Scan for the cell matching the given text and deliver its (x, y) coordinate at center. 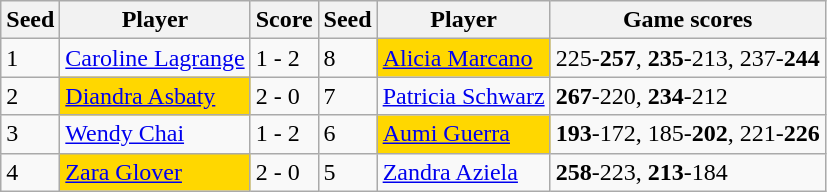
267-220, 234-212 (688, 96)
Zara Glover (155, 172)
Game scores (688, 20)
Zandra Aziela (464, 172)
2 (30, 96)
Wendy Chai (155, 134)
258-223, 213-184 (688, 172)
Alicia Marcano (464, 58)
Aumi Guerra (464, 134)
Diandra Asbaty (155, 96)
Patricia Schwarz (464, 96)
7 (348, 96)
4 (30, 172)
225-257, 235-213, 237-244 (688, 58)
5 (348, 172)
Caroline Lagrange (155, 58)
3 (30, 134)
6 (348, 134)
8 (348, 58)
193-172, 185-202, 221-226 (688, 134)
Score (284, 20)
1 (30, 58)
